Identify which cell holds the provided text, then report its (x, y) central coordinate. 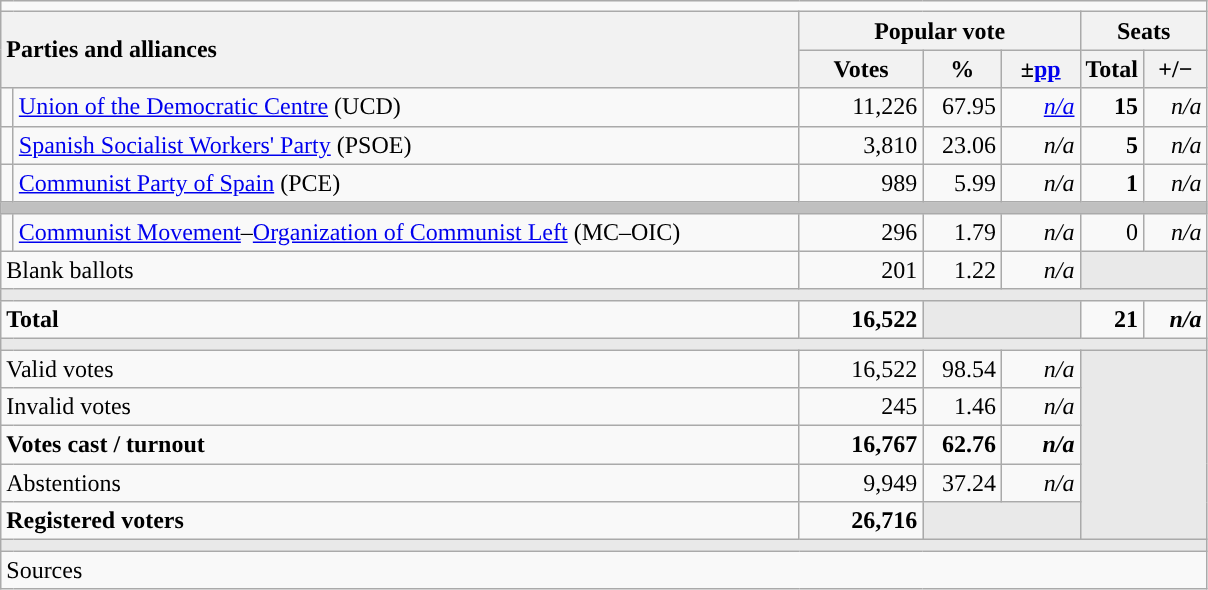
Communist Party of Spain (PCE) (406, 183)
Sources (604, 570)
Blank ballots (400, 270)
Seats (1144, 31)
9,949 (861, 483)
989 (861, 183)
Votes cast / turnout (400, 445)
11,226 (861, 107)
5.99 (962, 183)
±pp (1040, 69)
Votes (861, 69)
3,810 (861, 145)
Abstentions (400, 483)
16,767 (861, 445)
1 (1112, 183)
245 (861, 407)
62.76 (962, 445)
15 (1112, 107)
1.79 (962, 232)
Communist Movement–Organization of Communist Left (MC–OIC) (406, 232)
98.54 (962, 369)
23.06 (962, 145)
21 (1112, 319)
1.46 (962, 407)
296 (861, 232)
5 (1112, 145)
Spanish Socialist Workers' Party (PSOE) (406, 145)
Registered voters (400, 521)
1.22 (962, 270)
67.95 (962, 107)
Parties and alliances (400, 50)
Invalid votes (400, 407)
0 (1112, 232)
201 (861, 270)
26,716 (861, 521)
Union of the Democratic Centre (UCD) (406, 107)
37.24 (962, 483)
% (962, 69)
Popular vote (940, 31)
+/− (1176, 69)
Valid votes (400, 369)
